Provide the (X, Y) coordinate of the cell's center where the given text is located.  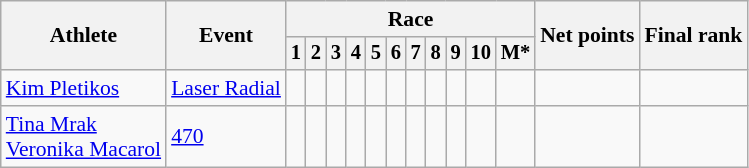
Tina MrakVeronika Macarol (84, 136)
1 (296, 54)
Athlete (84, 36)
Kim Pletikos (84, 88)
M* (516, 54)
Final rank (693, 36)
4 (356, 54)
470 (226, 136)
7 (416, 54)
10 (481, 54)
Race (410, 19)
5 (376, 54)
Net points (587, 36)
Event (226, 36)
8 (436, 54)
3 (336, 54)
6 (396, 54)
2 (316, 54)
Laser Radial (226, 88)
9 (456, 54)
